For the text-containing cell, return its midpoint in (X, Y) coordinate format. 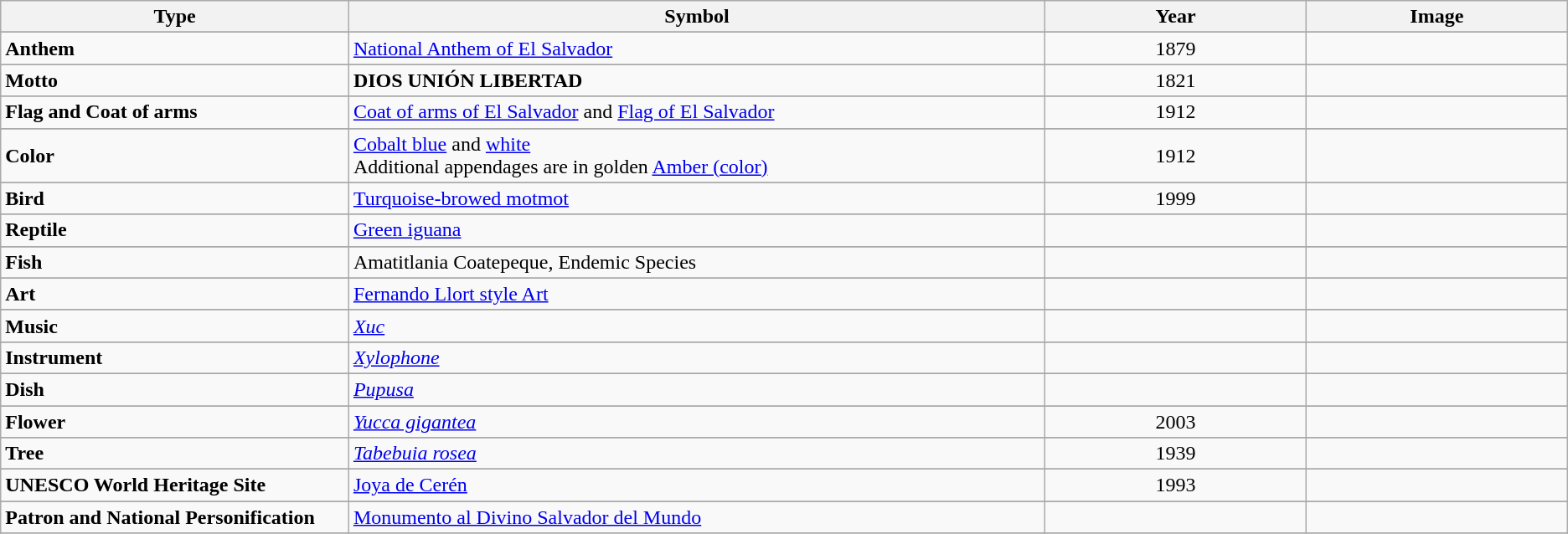
1821 (1176, 80)
Xylophone (697, 357)
1939 (1176, 454)
Music (175, 326)
Monumento al Divino Salvador del Mundo (697, 517)
1999 (1176, 198)
Symbol (697, 17)
Tabebuia rosea (697, 454)
Yucca gigantea (697, 421)
Xuc (697, 326)
Pupusa (697, 389)
Fish (175, 262)
Tree (175, 454)
2003 (1176, 421)
Turquoise-browed motmot (697, 198)
1993 (1176, 485)
Art (175, 294)
DIOS UNIÓN LIBERTAD (697, 80)
Joya de Cerén (697, 485)
Year (1176, 17)
Fernando Llort style Art (697, 294)
Dish (175, 389)
Flag and Coat of arms (175, 112)
1879 (1176, 49)
Cobalt blue and whiteAdditional appendages are in golden Amber (color) (697, 156)
Motto (175, 80)
Image (1436, 17)
Amatitlania Coatepeque, Endemic Species (697, 262)
National Anthem of El Salvador (697, 49)
UNESCO World Heritage Site (175, 485)
Bird (175, 198)
Patron and National Personification (175, 517)
Anthem (175, 49)
Instrument (175, 357)
Type (175, 17)
Coat of arms of El Salvador and Flag of El Salvador (697, 112)
Color (175, 156)
Flower (175, 421)
Reptile (175, 230)
Green iguana (697, 230)
